Capture the cell that displays the provided text and extract its [X, Y] central coordinate. 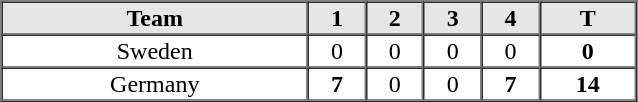
3 [453, 18]
Sweden [155, 50]
1 [337, 18]
Germany [155, 84]
4 [511, 18]
T [588, 18]
2 [395, 18]
14 [588, 84]
Team [155, 18]
